Scan for the cell matching the given text and deliver its [x, y] coordinate at center. 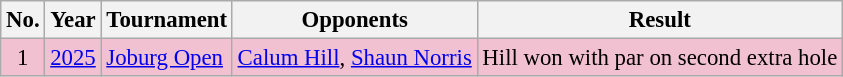
Hill won with par on second extra hole [660, 58]
Joburg Open [166, 58]
Tournament [166, 20]
Year [73, 20]
Opponents [354, 20]
2025 [73, 58]
Calum Hill, Shaun Norris [354, 58]
No. [23, 20]
1 [23, 58]
Result [660, 20]
